Search for the cell housing the specified text and yield its [x, y] center coordinate. 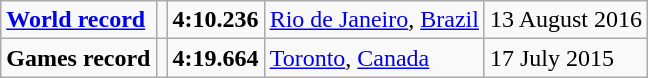
Games record [78, 58]
World record [78, 20]
4:19.664 [216, 58]
17 July 2015 [566, 58]
13 August 2016 [566, 20]
4:10.236 [216, 20]
Toronto, Canada [374, 58]
Rio de Janeiro, Brazil [374, 20]
